Identify which cell holds the provided text, then report its (x, y) central coordinate. 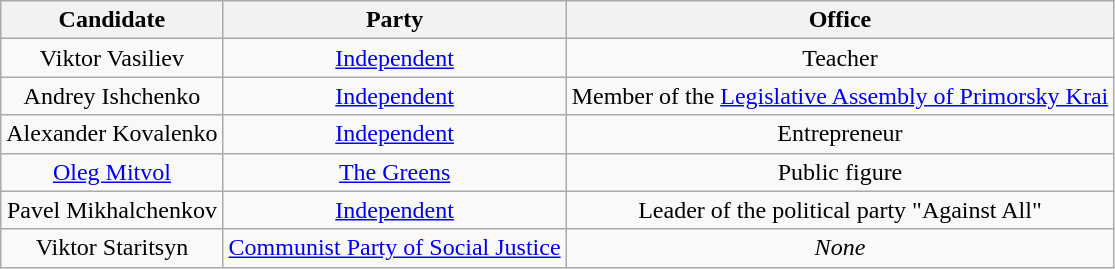
Public figure (840, 172)
Viktor Staritsyn (112, 248)
Pavel Mikhalchenkov (112, 210)
Teacher (840, 58)
Andrey Ishchenko (112, 96)
Entrepreneur (840, 134)
Party (394, 20)
Communist Party of Social Justice (394, 248)
None (840, 248)
Viktor Vasiliev (112, 58)
Alexander Kovalenko (112, 134)
Member of the Legislative Assembly of Primorsky Krai (840, 96)
Oleg Mitvol (112, 172)
Leader of the political party "Against All" (840, 210)
The Greens (394, 172)
Candidate (112, 20)
Office (840, 20)
